From the cell containing the given text, extract its center point as (X, Y) coordinate. 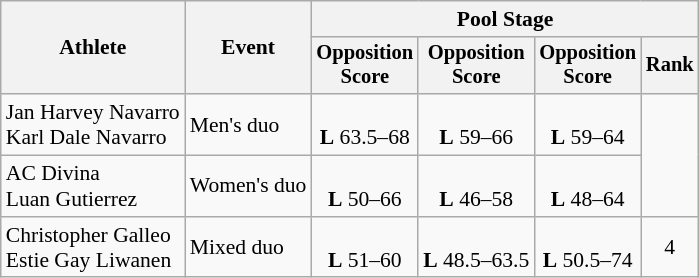
L 46–58 (476, 186)
4 (670, 248)
AC DivinaLuan Gutierrez (93, 186)
Mixed duo (248, 248)
L 48.5–63.5 (476, 248)
Athlete (93, 48)
Jan Harvey NavarroKarl Dale Navarro (93, 124)
L 63.5–68 (364, 124)
Event (248, 48)
Men's duo (248, 124)
Pool Stage (504, 19)
L 51–60 (364, 248)
L 59–66 (476, 124)
Christopher GalleoEstie Gay Liwanen (93, 248)
L 50–66 (364, 186)
Women's duo (248, 186)
L 48–64 (588, 186)
L 59–64 (588, 124)
L 50.5–74 (588, 248)
Rank (670, 66)
